Capture the cell that displays the provided text and extract its [x, y] central coordinate. 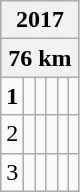
1 [12, 96]
76 km [40, 58]
2 [12, 134]
2017 [40, 20]
3 [12, 172]
